Locate the cell with the specified text and output its (x, y) center coordinate. 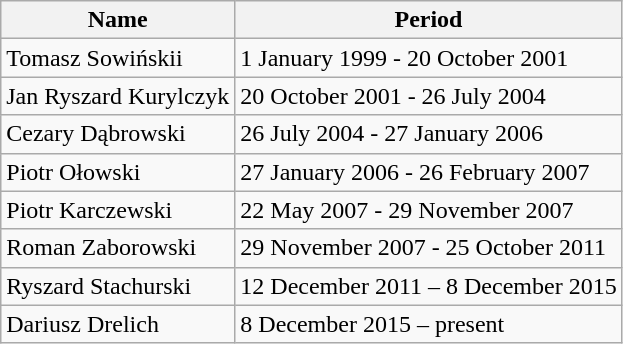
Jan Ryszard Kurylczyk (118, 96)
8 December 2015 – present (428, 324)
Period (428, 20)
Name (118, 20)
26 July 2004 - 27 January 2006 (428, 134)
Piotr Karczewski (118, 210)
Piotr Ołowski (118, 172)
29 November 2007 - 25 October 2011 (428, 248)
22 May 2007 - 29 November 2007 (428, 210)
Cezary Dąbrowski (118, 134)
Tomasz Sowińskii (118, 58)
Roman Zaborowski (118, 248)
12 December 2011 – 8 December 2015 (428, 286)
Ryszard Stachurski (118, 286)
20 October 2001 - 26 July 2004 (428, 96)
Dariusz Drelich (118, 324)
27 January 2006 - 26 February 2007 (428, 172)
1 January 1999 - 20 October 2001 (428, 58)
